Extract the (X, Y) coordinate from the center of the cell holding the provided text.  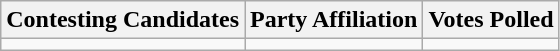
Party Affiliation (334, 20)
Contesting Candidates (123, 20)
Votes Polled (491, 20)
